Scan for the cell matching the given text and deliver its [x, y] coordinate at center. 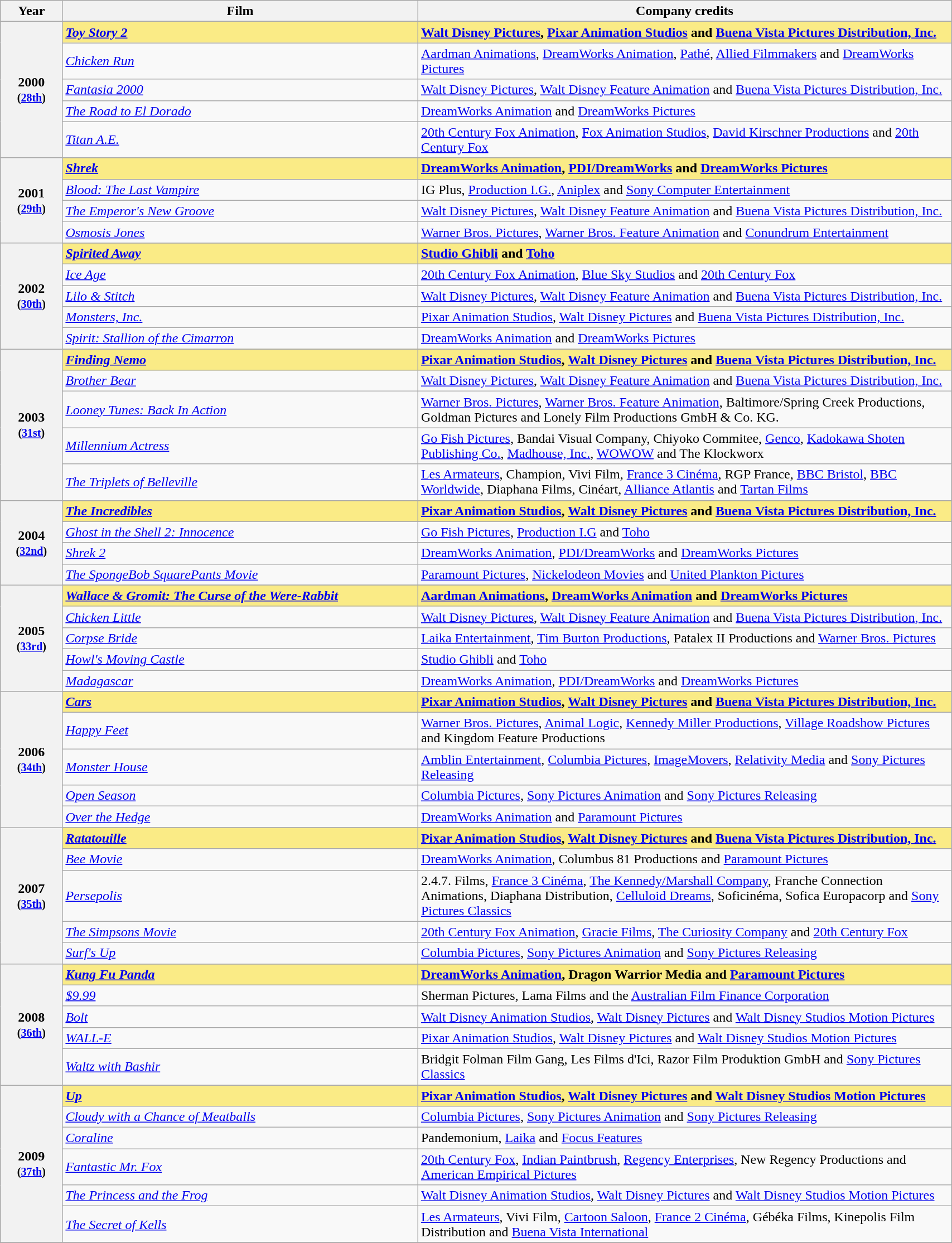
Go Fish Pictures, Bandai Visual Company, Chiyoko Commitee, Genco, Kadokawa Shoten Publishing Co., Madhouse, Inc., WOWOW and The Klockworx [684, 446]
DreamWorks Animation, Columbus 81 Productions and Paramount Pictures [684, 859]
Fantasia 2000 [240, 90]
2000 (28th) [31, 90]
DreamWorks Animation and Paramount Pictures [684, 817]
The Simpsons Movie [240, 932]
20th Century Fox Animation, Fox Animation Studios, David Kirschner Productions and 20th Century Fox [684, 139]
Pandemonium, Laika and Focus Features [684, 1138]
$9.99 [240, 995]
Walt Disney Pictures, Pixar Animation Studios and Buena Vista Pictures Distribution, Inc. [684, 32]
The Road to El Dorado [240, 111]
Bee Movie [240, 859]
Howl's Moving Castle [240, 659]
Cloudy with a Chance of Meatballs [240, 1117]
2005 (33rd) [31, 638]
Happy Feet [240, 731]
2007 (35th) [31, 896]
Blood: The Last Vampire [240, 190]
The Princess and the Frog [240, 1196]
Company credits [684, 11]
The Emperor's New Groove [240, 211]
Warner Bros. Pictures, Warner Bros. Feature Animation and Conundrum Entertainment [684, 232]
Chicken Little [240, 617]
Wallace & Gromit: The Curse of the Were-Rabbit [240, 596]
Fantastic Mr. Fox [240, 1167]
Brother Bear [240, 381]
2008 (36th) [31, 1024]
Film [240, 11]
The Secret of Kells [240, 1225]
Madagascar [240, 681]
Coraline [240, 1138]
Aardman Animations, DreamWorks Animation, Pathé, Allied Filmmakers and DreamWorks Pictures [684, 61]
20th Century Fox Animation, Gracie Films, The Curiosity Company and 20th Century Fox [684, 932]
DreamWorks Animation, Dragon Warrior Media and Paramount Pictures [684, 974]
Bridgit Folman Film Gang, Les Films d'Ici, Razor Film Produktion GmbH and Sony Pictures Classics [684, 1066]
Year [31, 11]
Lilo & Stitch [240, 296]
20th Century Fox Animation, Blue Sky Studios and 20th Century Fox [684, 274]
Chicken Run [240, 61]
Persepolis [240, 896]
Les Armateurs, Vivi Film, Cartoon Saloon, France 2 Cinéma, Gébéka Films, Kinepolis Film Distribution and Buena Vista International [684, 1225]
Up [240, 1096]
Sherman Pictures, Lama Films and the Australian Film Finance Corporation [684, 995]
Shrek 2 [240, 553]
Over the Hedge [240, 817]
The Triplets of Belleville [240, 482]
2009 (37th) [31, 1164]
Osmosis Jones [240, 232]
Spirited Away [240, 253]
Spirit: Stallion of the Cimarron [240, 338]
Ice Age [240, 274]
Amblin Entertainment, Columbia Pictures, ImageMovers, Relativity Media and Sony Pictures Releasing [684, 767]
Paramount Pictures, Nickelodeon Movies and United Plankton Pictures [684, 574]
Warner Bros. Pictures, Animal Logic, Kennedy Miller Productions, Village Roadshow Pictures and Kingdom Feature Productions [684, 731]
Open Season [240, 796]
Corpse Bride [240, 638]
Go Fish Pictures, Production I.G and Toho [684, 532]
Ghost in the Shell 2: Innocence [240, 532]
Shrek [240, 168]
Laika Entertainment, Tim Burton Productions, Patalex II Productions and Warner Bros. Pictures [684, 638]
Monster House [240, 767]
Finding Nemo [240, 360]
The SpongeBob SquarePants Movie [240, 574]
Waltz with Bashir [240, 1066]
The Incredibles [240, 511]
2004 (32nd) [31, 543]
Toy Story 2 [240, 32]
Aardman Animations, DreamWorks Animation and DreamWorks Pictures [684, 596]
Millennium Actress [240, 446]
Ratatouille [240, 838]
Looney Tunes: Back In Action [240, 409]
20th Century Fox, Indian Paintbrush, Regency Enterprises, New Regency Productions and American Empirical Pictures [684, 1167]
2006 (34th) [31, 760]
Cars [240, 702]
Surf's Up [240, 953]
2002 (30th) [31, 296]
Titan A.E. [240, 139]
2003 (31st) [31, 425]
Monsters, Inc. [240, 317]
Bolt [240, 1017]
Kung Fu Panda [240, 974]
2001 (29th) [31, 200]
WALL-E [240, 1038]
IG Plus, Production I.G., Aniplex and Sony Computer Entertainment [684, 190]
